Capture the cell that displays the provided text and extract its [X, Y] central coordinate. 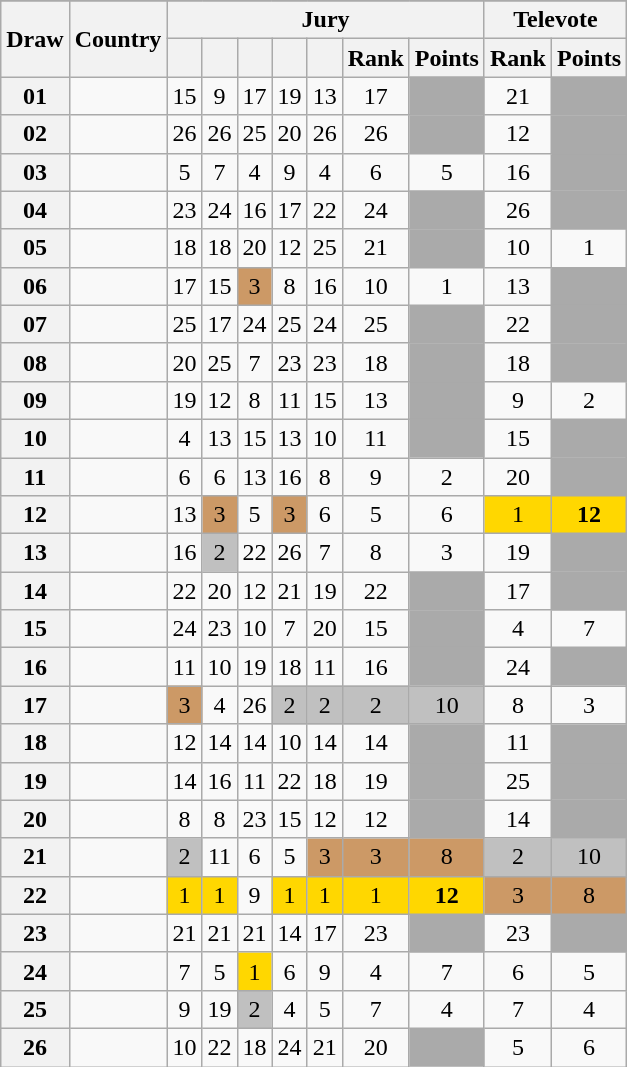
03 [35, 172]
Country [118, 39]
04 [35, 210]
Televote [555, 20]
05 [35, 248]
09 [35, 400]
Draw [35, 39]
Jury [326, 20]
06 [35, 286]
08 [35, 362]
07 [35, 324]
02 [35, 134]
01 [35, 96]
